Output the [X, Y] coordinate of the center of the cell containing the given text.  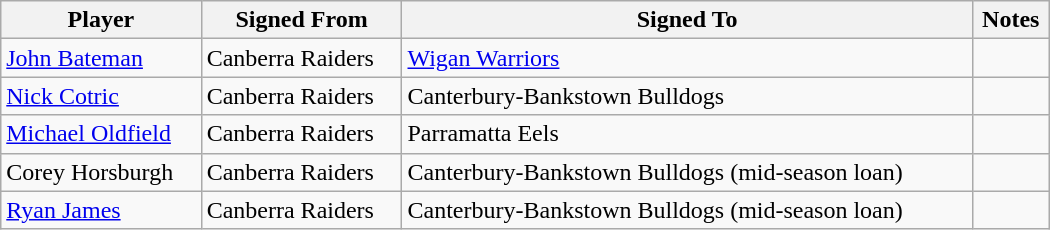
Ryan James [101, 210]
Notes [1010, 20]
Canterbury-Bankstown Bulldogs [687, 96]
Signed From [302, 20]
John Bateman [101, 58]
Michael Oldfield [101, 134]
Nick Cotric [101, 96]
Player [101, 20]
Parramatta Eels [687, 134]
Signed To [687, 20]
Wigan Warriors [687, 58]
Corey Horsburgh [101, 172]
